Identify which cell holds the provided text, then report its (x, y) central coordinate. 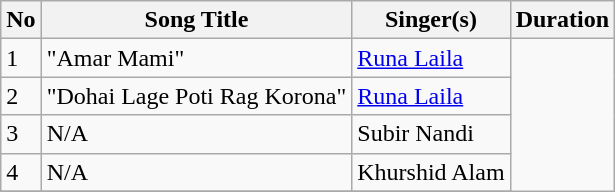
2 (21, 96)
Khurshid Alam (431, 172)
Duration (562, 20)
4 (21, 172)
No (21, 20)
3 (21, 134)
"Dohai Lage Poti Rag Korona" (196, 96)
Song Title (196, 20)
1 (21, 58)
Singer(s) (431, 20)
"Amar Mami" (196, 58)
Subir Nandi (431, 134)
